Find where the given text appears and provide that cell's center as (X, Y) coordinate. 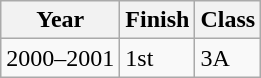
Finish (158, 20)
1st (158, 58)
2000–2001 (60, 58)
Year (60, 20)
3A (228, 58)
Class (228, 20)
